Detect which cell encompasses the target text, then output its [X, Y] center coordinate. 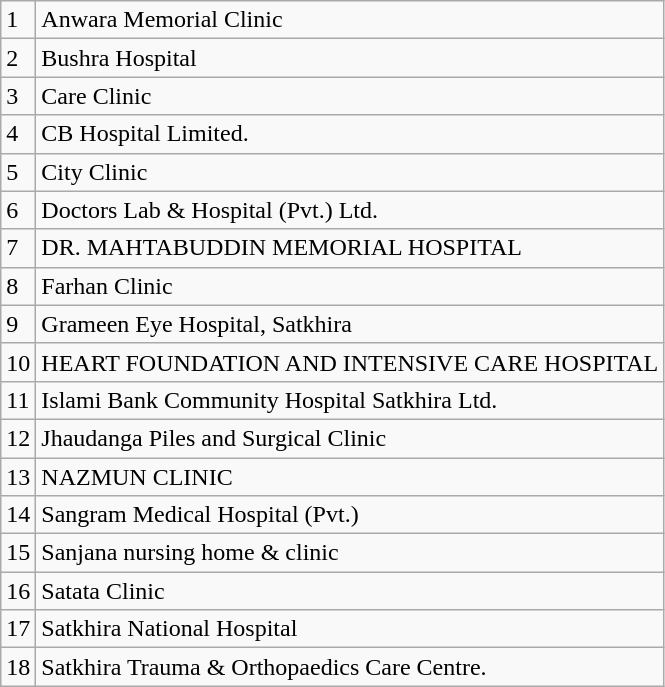
15 [18, 553]
Satkhira Trauma & Orthopaedics Care Centre. [350, 667]
3 [18, 96]
Islami Bank Community Hospital Satkhira Ltd. [350, 400]
5 [18, 172]
17 [18, 629]
City Clinic [350, 172]
1 [18, 20]
4 [18, 134]
7 [18, 248]
8 [18, 286]
Bushra Hospital [350, 58]
Satkhira National Hospital [350, 629]
DR. MAHTABUDDIN MEMORIAL HOSPITAL [350, 248]
9 [18, 324]
NAZMUN CLINIC [350, 477]
13 [18, 477]
HEART FOUNDATION AND INTENSIVE CARE HOSPITAL [350, 362]
18 [18, 667]
Care Clinic [350, 96]
11 [18, 400]
Sanjana nursing home & clinic [350, 553]
Anwara Memorial Clinic [350, 20]
6 [18, 210]
10 [18, 362]
12 [18, 438]
2 [18, 58]
Doctors Lab & Hospital (Pvt.) Ltd. [350, 210]
Grameen Eye Hospital, Satkhira [350, 324]
Jhaudanga Piles and Surgical Clinic [350, 438]
CB Hospital Limited. [350, 134]
14 [18, 515]
Farhan Clinic [350, 286]
Satata Clinic [350, 591]
16 [18, 591]
Sangram Medical Hospital (Pvt.) [350, 515]
